Return [x, y] of the center of cell containing provided text 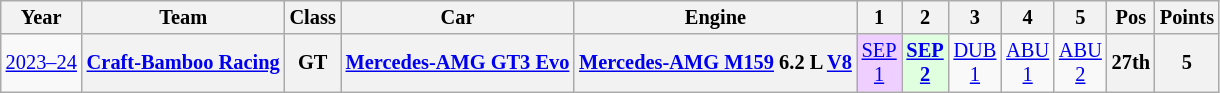
SEP2 [926, 63]
ABU1 [1028, 63]
2 [926, 17]
27th [1131, 63]
2023–24 [42, 63]
Year [42, 17]
Craft-Bamboo Racing [184, 63]
DUB1 [976, 63]
Mercedes-AMG GT3 Evo [458, 63]
Pos [1131, 17]
SEP1 [880, 63]
Team [184, 17]
Engine [715, 17]
Class [313, 17]
3 [976, 17]
4 [1028, 17]
Mercedes-AMG M159 6.2 L V8 [715, 63]
GT [313, 63]
1 [880, 17]
Points [1187, 17]
Car [458, 17]
ABU2 [1080, 63]
